Provide the (X, Y) coordinate of the cell's center where the given text is located.  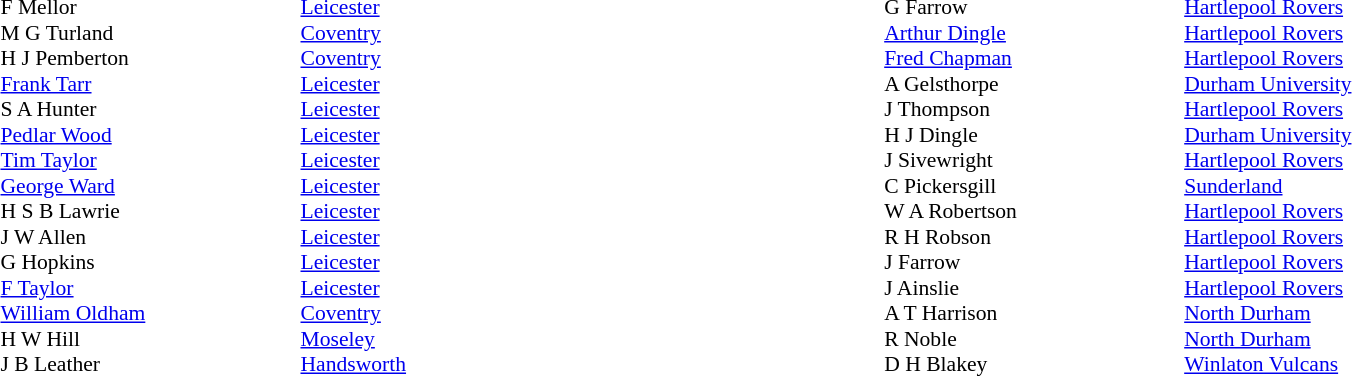
Pedlar Wood (150, 135)
W A Robertson (1034, 211)
William Oldham (150, 313)
J W Allen (150, 237)
Moseley (353, 339)
A T Harrison (1034, 313)
R Noble (1034, 339)
C Pickersgill (1034, 186)
J Ainslie (1034, 288)
Tim Taylor (150, 161)
Fred Chapman (1034, 59)
J Thompson (1034, 109)
H J Dingle (1034, 135)
R H Robson (1034, 237)
J Sivewright (1034, 161)
F Taylor (150, 288)
S A Hunter (150, 109)
Arthur Dingle (1034, 33)
M G Turland (150, 33)
G Hopkins (150, 263)
George Ward (150, 186)
Sunderland (1268, 186)
H W Hill (150, 339)
A Gelsthorpe (1034, 84)
H S B Lawrie (150, 211)
H J Pemberton (150, 59)
J Farrow (1034, 263)
Frank Tarr (150, 84)
